Search for the cell housing the specified text and yield its [X, Y] center coordinate. 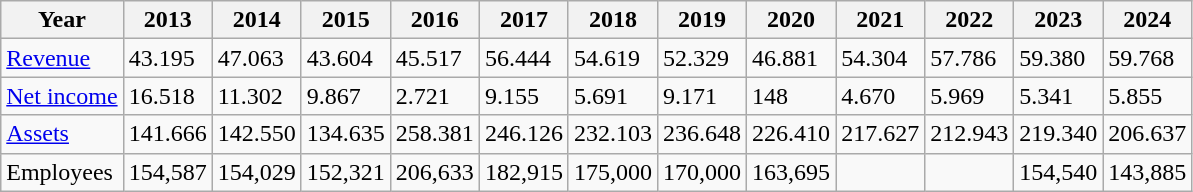
16.518 [168, 96]
154,029 [256, 172]
54.304 [880, 58]
212.943 [970, 134]
Assets [62, 134]
206.637 [1148, 134]
2019 [702, 20]
175,000 [612, 172]
47.063 [256, 58]
54.619 [612, 58]
142.550 [256, 134]
9.155 [524, 96]
2021 [880, 20]
148 [792, 96]
Employees [62, 172]
2018 [612, 20]
219.340 [1058, 134]
2017 [524, 20]
2020 [792, 20]
2016 [434, 20]
163,695 [792, 172]
182,915 [524, 172]
9.171 [702, 96]
152,321 [346, 172]
59.768 [1148, 58]
46.881 [792, 58]
9.867 [346, 96]
5.855 [1148, 96]
52.329 [702, 58]
226.410 [792, 134]
236.648 [702, 134]
2015 [346, 20]
134.635 [346, 134]
5.691 [612, 96]
2023 [1058, 20]
154,540 [1058, 172]
232.103 [612, 134]
4.670 [880, 96]
Revenue [62, 58]
Year [62, 20]
217.627 [880, 134]
56.444 [524, 58]
2024 [1148, 20]
59.380 [1058, 58]
11.302 [256, 96]
2013 [168, 20]
206,633 [434, 172]
2022 [970, 20]
246.126 [524, 134]
43.604 [346, 58]
258.381 [434, 134]
170,000 [702, 172]
141.666 [168, 134]
57.786 [970, 58]
5.969 [970, 96]
45.517 [434, 58]
43.195 [168, 58]
2014 [256, 20]
Net income [62, 96]
5.341 [1058, 96]
143,885 [1148, 172]
2.721 [434, 96]
154,587 [168, 172]
